Return (X, Y) of the center of cell containing provided text 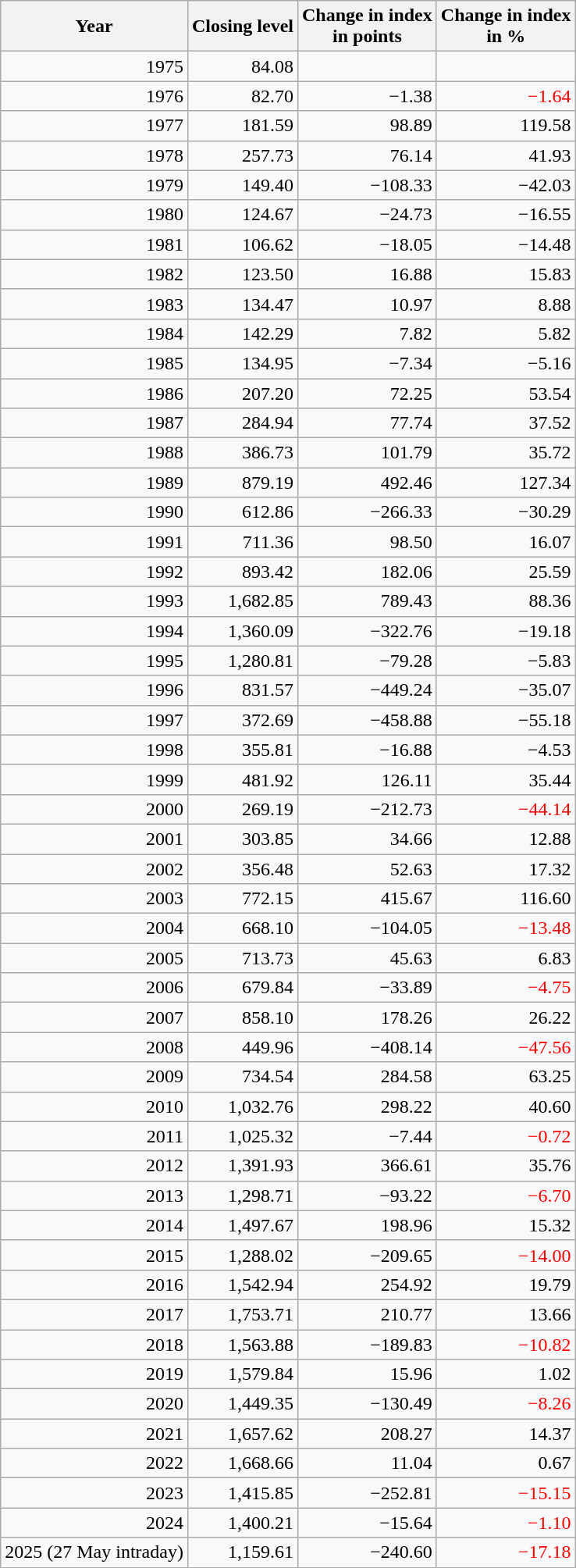
52.63 (367, 869)
1,668.66 (242, 1463)
1991 (94, 542)
11.04 (367, 1463)
1,542.94 (242, 1285)
257.73 (242, 155)
−408.14 (367, 1047)
1982 (94, 274)
1,682.85 (242, 601)
210.77 (367, 1314)
35.72 (506, 453)
−42.03 (506, 185)
612.86 (242, 512)
15.83 (506, 274)
−240.60 (367, 1552)
181.59 (242, 126)
−17.18 (506, 1552)
−55.18 (506, 720)
−7.34 (367, 363)
−7.44 (367, 1136)
149.40 (242, 185)
16.88 (367, 274)
711.36 (242, 542)
415.67 (367, 899)
1995 (94, 661)
2012 (94, 1166)
Year (94, 27)
2019 (94, 1374)
−322.76 (367, 631)
123.50 (242, 274)
41.93 (506, 155)
Closing level (242, 27)
679.84 (242, 988)
1988 (94, 453)
858.10 (242, 1017)
17.32 (506, 869)
1,298.71 (242, 1196)
1,280.81 (242, 661)
−14.00 (506, 1255)
298.22 (367, 1107)
1986 (94, 393)
−449.24 (367, 690)
831.57 (242, 690)
1976 (94, 96)
124.67 (242, 215)
372.69 (242, 720)
1980 (94, 215)
2003 (94, 899)
1,391.93 (242, 1166)
1,159.61 (242, 1552)
1981 (94, 244)
2004 (94, 928)
−16.88 (367, 750)
1998 (94, 750)
2013 (94, 1196)
−15.15 (506, 1493)
2002 (94, 869)
492.46 (367, 483)
13.66 (506, 1314)
1,400.21 (242, 1523)
0.67 (506, 1463)
−4.53 (506, 750)
1,579.84 (242, 1374)
366.61 (367, 1166)
789.43 (367, 601)
98.50 (367, 542)
10.97 (367, 304)
127.34 (506, 483)
6.83 (506, 958)
88.36 (506, 601)
1994 (94, 631)
1,288.02 (242, 1255)
77.74 (367, 423)
−108.33 (367, 185)
−47.56 (506, 1047)
893.42 (242, 572)
481.92 (242, 779)
−44.14 (506, 809)
−18.05 (367, 244)
82.70 (242, 96)
53.54 (506, 393)
269.19 (242, 809)
98.89 (367, 126)
1,449.35 (242, 1404)
254.92 (367, 1285)
37.52 (506, 423)
−6.70 (506, 1196)
−1.64 (506, 96)
Change in indexin points (367, 27)
16.07 (506, 542)
2007 (94, 1017)
2022 (94, 1463)
1975 (94, 66)
35.44 (506, 779)
72.25 (367, 393)
−30.29 (506, 512)
1984 (94, 333)
−1.10 (506, 1523)
2011 (94, 1136)
2010 (94, 1107)
26.22 (506, 1017)
356.48 (242, 869)
−33.89 (367, 988)
1,025.32 (242, 1136)
1983 (94, 304)
1,032.76 (242, 1107)
2018 (94, 1344)
2024 (94, 1523)
−4.75 (506, 988)
19.79 (506, 1285)
1989 (94, 483)
713.73 (242, 958)
−104.05 (367, 928)
126.11 (367, 779)
1977 (94, 126)
2025 (27 May intraday) (94, 1552)
101.79 (367, 453)
−5.16 (506, 363)
1978 (94, 155)
−19.18 (506, 631)
15.32 (506, 1225)
1992 (94, 572)
1987 (94, 423)
1993 (94, 601)
8.88 (506, 304)
−8.26 (506, 1404)
−93.22 (367, 1196)
−14.48 (506, 244)
−24.73 (367, 215)
−10.82 (506, 1344)
116.60 (506, 899)
449.96 (242, 1047)
−16.55 (506, 215)
45.63 (367, 958)
668.10 (242, 928)
7.82 (367, 333)
1,497.67 (242, 1225)
−5.83 (506, 661)
2017 (94, 1314)
2020 (94, 1404)
1,415.85 (242, 1493)
106.62 (242, 244)
207.20 (242, 393)
2021 (94, 1434)
−212.73 (367, 809)
355.81 (242, 750)
142.29 (242, 333)
40.60 (506, 1107)
34.66 (367, 839)
1997 (94, 720)
Change in indexin % (506, 27)
134.47 (242, 304)
879.19 (242, 483)
2023 (94, 1493)
1996 (94, 690)
2008 (94, 1047)
178.26 (367, 1017)
76.14 (367, 155)
1.02 (506, 1374)
−209.65 (367, 1255)
208.27 (367, 1434)
15.96 (367, 1374)
−458.88 (367, 720)
1979 (94, 185)
1,657.62 (242, 1434)
1,360.09 (242, 631)
84.08 (242, 66)
2005 (94, 958)
−1.38 (367, 96)
2009 (94, 1077)
284.94 (242, 423)
2015 (94, 1255)
1990 (94, 512)
−13.48 (506, 928)
1,753.71 (242, 1314)
134.95 (242, 363)
2001 (94, 839)
14.37 (506, 1434)
−79.28 (367, 661)
63.25 (506, 1077)
119.58 (506, 126)
198.96 (367, 1225)
303.85 (242, 839)
386.73 (242, 453)
−266.33 (367, 512)
35.76 (506, 1166)
−15.64 (367, 1523)
25.59 (506, 572)
1,563.88 (242, 1344)
772.15 (242, 899)
2006 (94, 988)
1999 (94, 779)
1985 (94, 363)
2016 (94, 1285)
−35.07 (506, 690)
12.88 (506, 839)
−0.72 (506, 1136)
−130.49 (367, 1404)
2014 (94, 1225)
182.06 (367, 572)
284.58 (367, 1077)
734.54 (242, 1077)
2000 (94, 809)
−252.81 (367, 1493)
−189.83 (367, 1344)
5.82 (506, 333)
